Identify which cell holds the provided text, then report its (X, Y) central coordinate. 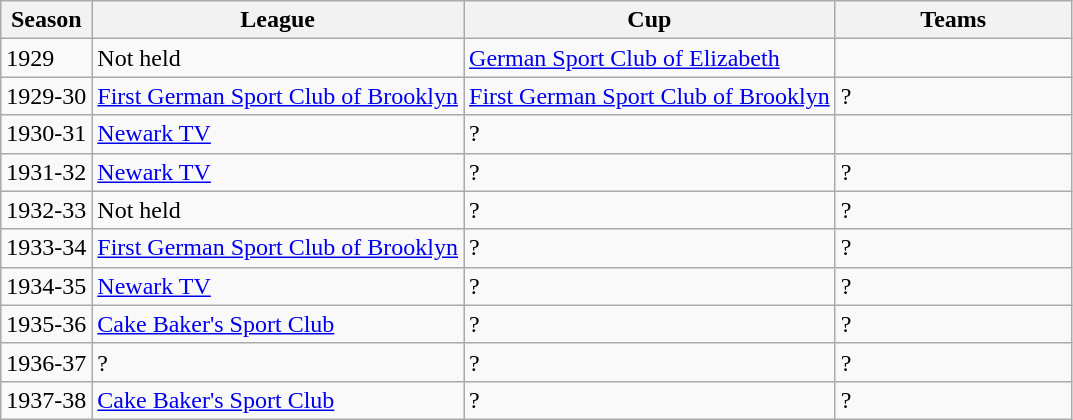
1936-37 (46, 362)
Season (46, 20)
1930-31 (46, 134)
German Sport Club of Elizabeth (650, 58)
League (278, 20)
Cup (650, 20)
1929 (46, 58)
1935-36 (46, 324)
1933-34 (46, 248)
1937-38 (46, 400)
1932-33 (46, 210)
1934-35 (46, 286)
1929-30 (46, 96)
Teams (953, 20)
1931-32 (46, 172)
